Output the [x, y] coordinate of the center of the cell containing the given text.  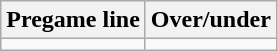
Pregame line [74, 20]
Over/under [210, 20]
